Return [x, y] of the center of cell containing provided text 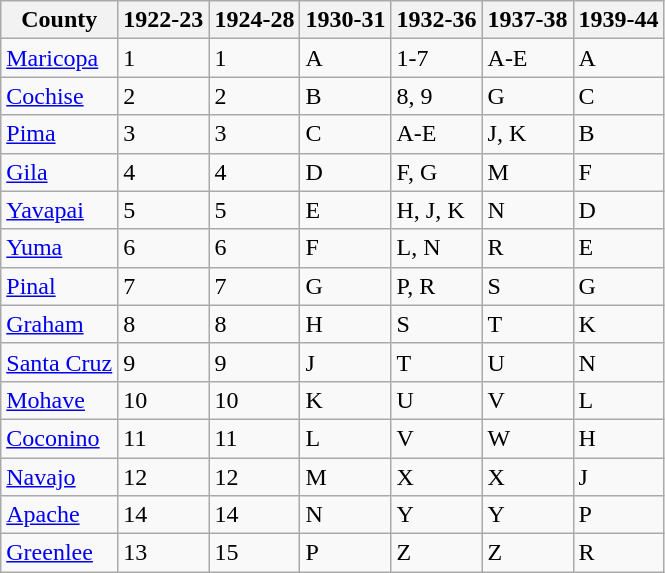
Coconino [60, 438]
Maricopa [60, 58]
Apache [60, 515]
Navajo [60, 477]
H, J, K [436, 210]
1924-28 [254, 20]
Yavapai [60, 210]
W [528, 438]
13 [164, 553]
County [60, 20]
L, N [436, 248]
J, K [528, 134]
1937-38 [528, 20]
Greenlee [60, 553]
8, 9 [436, 96]
1930-31 [346, 20]
Pinal [60, 286]
P, R [436, 286]
F, G [436, 172]
Pima [60, 134]
1-7 [436, 58]
1922-23 [164, 20]
Yuma [60, 248]
Cochise [60, 96]
15 [254, 553]
1932-36 [436, 20]
1939-44 [618, 20]
Graham [60, 324]
Mohave [60, 400]
Gila [60, 172]
Santa Cruz [60, 362]
